Provide the (x, y) coordinate of the cell's center where the given text is located.  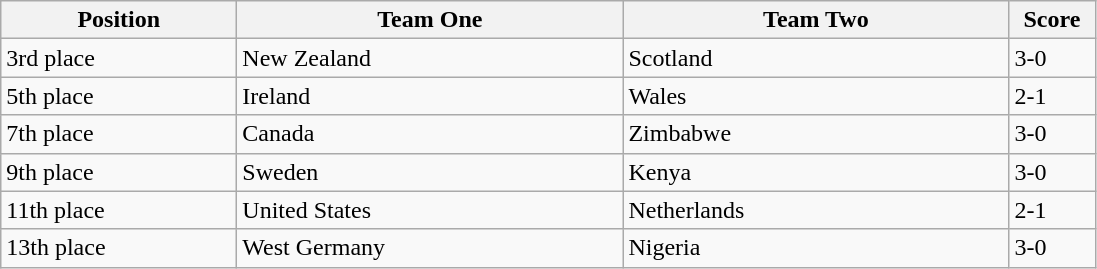
Netherlands (816, 210)
Ireland (430, 96)
9th place (119, 172)
Wales (816, 96)
Team Two (816, 20)
United States (430, 210)
5th place (119, 96)
Team One (430, 20)
Nigeria (816, 248)
13th place (119, 248)
New Zealand (430, 58)
West Germany (430, 248)
Canada (430, 134)
Kenya (816, 172)
3rd place (119, 58)
Sweden (430, 172)
Zimbabwe (816, 134)
7th place (119, 134)
Position (119, 20)
Score (1052, 20)
Scotland (816, 58)
11th place (119, 210)
